Scan for the cell matching the given text and deliver its [X, Y] coordinate at center. 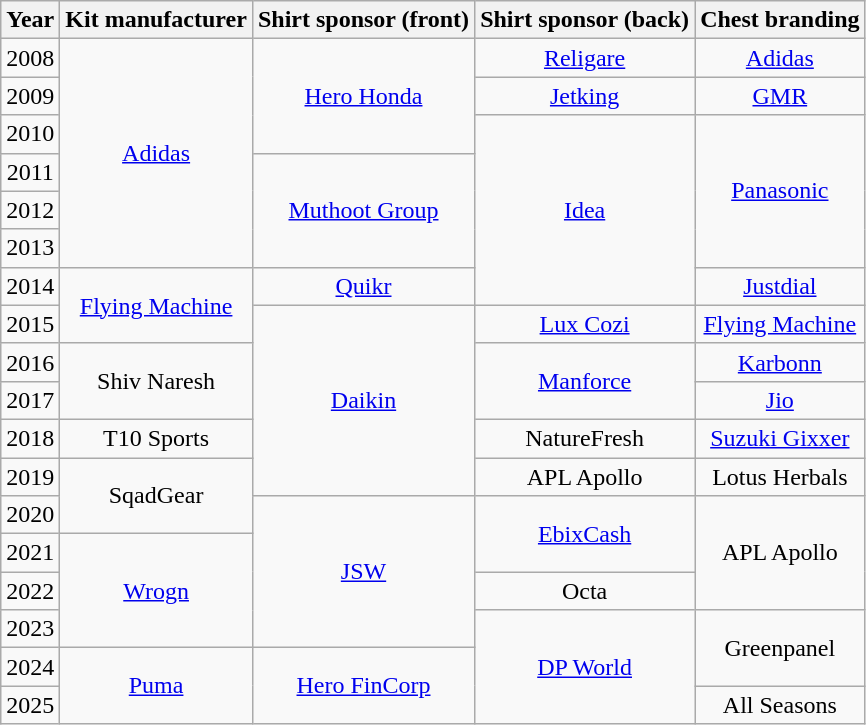
2016 [30, 362]
Justdial [780, 286]
Muthoot Group [363, 210]
2021 [30, 553]
Puma [156, 686]
2024 [30, 667]
Shiv Naresh [156, 381]
Quikr [363, 286]
Lotus Herbals [780, 477]
Panasonic [780, 191]
GMR [780, 96]
2019 [30, 477]
Greenpanel [780, 648]
SqadGear [156, 496]
JSW [363, 572]
Octa [585, 591]
2020 [30, 515]
DP World [585, 667]
2017 [30, 400]
2015 [30, 324]
2014 [30, 286]
2008 [30, 58]
Suzuki Gixxer [780, 438]
Shirt sponsor (back) [585, 20]
2018 [30, 438]
2010 [30, 134]
Manforce [585, 381]
Lux Cozi [585, 324]
T10 Sports [156, 438]
2012 [30, 210]
Jetking [585, 96]
2009 [30, 96]
2022 [30, 591]
Chest branding [780, 20]
Religare [585, 58]
2025 [30, 705]
Wrogn [156, 591]
Idea [585, 210]
Daikin [363, 400]
Hero Honda [363, 96]
Year [30, 20]
NatureFresh [585, 438]
Hero FinCorp [363, 686]
2013 [30, 248]
2023 [30, 629]
EbixCash [585, 534]
Jio [780, 400]
Kit manufacturer [156, 20]
Shirt sponsor (front) [363, 20]
All Seasons [780, 705]
2011 [30, 172]
Karbonn [780, 362]
